Output the (x, y) coordinate of the center of the cell containing the given text.  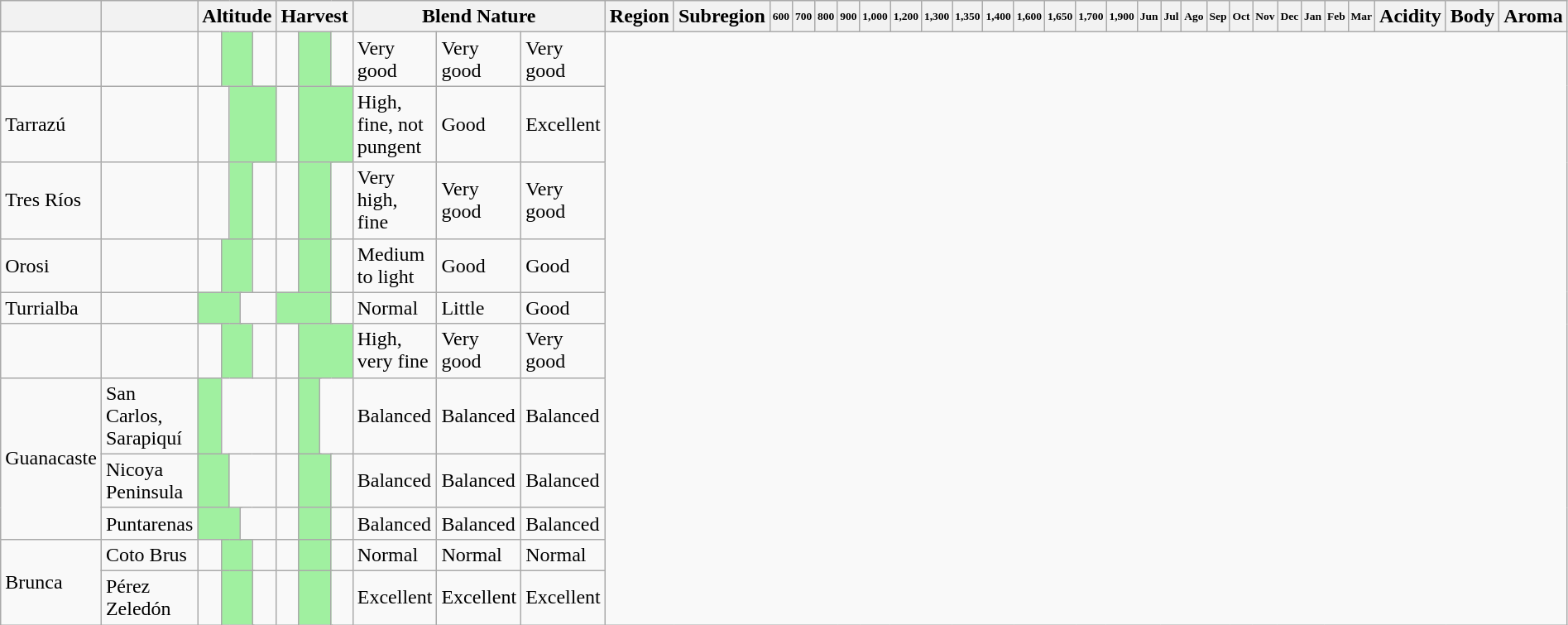
Pérez Zeledón (149, 598)
Dec (1289, 17)
1,000 (875, 17)
1,700 (1091, 17)
Jul (1172, 17)
Mar (1361, 17)
1,350 (968, 17)
Body (1472, 17)
San Carlos, Sarapiquí (149, 416)
High, fine, not pungent (395, 124)
Tarrazú (51, 124)
Puntarenas (149, 523)
Little (479, 308)
Acidity (1411, 17)
Sep (1218, 17)
Region (639, 17)
Jan (1313, 17)
700 (803, 17)
Altitude (237, 17)
Medium to light (395, 265)
Tres Ríos (51, 200)
1,400 (998, 17)
Ago (1194, 17)
1,600 (1029, 17)
1,650 (1061, 17)
1,200 (905, 17)
Blend Nature (478, 17)
800 (826, 17)
Harvest (314, 17)
Nicoya Peninsula (149, 480)
Aroma (1534, 17)
600 (781, 17)
1,300 (937, 17)
Guanacaste (51, 459)
Jun (1148, 17)
900 (849, 17)
High, very fine (395, 351)
Very high, fine (395, 200)
Nov (1265, 17)
Brunca (51, 581)
Coto Brus (149, 555)
Oct (1241, 17)
Turrialba (51, 308)
1,900 (1122, 17)
Orosi (51, 265)
Feb (1337, 17)
Subregion (722, 17)
